Determine the (X, Y) coordinate at the center of the cell enclosing the given text.  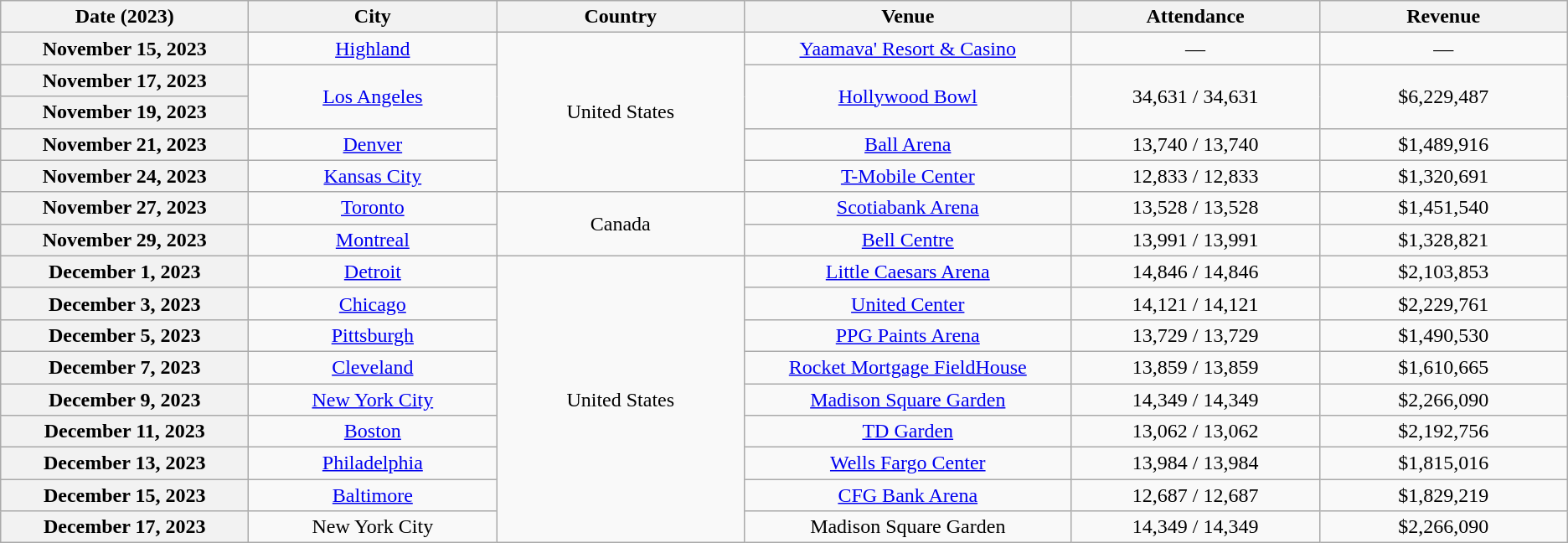
November 29, 2023 (125, 240)
$6,229,487 (1443, 96)
December 15, 2023 (125, 495)
City (373, 17)
$2,192,756 (1443, 432)
December 1, 2023 (125, 271)
Cleveland (373, 367)
Yaamava' Resort & Casino (908, 49)
Denver (373, 144)
Hollywood Bowl (908, 96)
$1,451,540 (1443, 208)
December 17, 2023 (125, 527)
13,528 / 13,528 (1195, 208)
34,631 / 34,631 (1195, 96)
December 9, 2023 (125, 400)
13,740 / 13,740 (1195, 144)
$2,229,761 (1443, 303)
Chicago (373, 303)
December 7, 2023 (125, 367)
December 13, 2023 (125, 463)
Bell Centre (908, 240)
Detroit (373, 271)
November 17, 2023 (125, 80)
Country (621, 17)
Revenue (1443, 17)
December 3, 2023 (125, 303)
Kansas City (373, 176)
12,687 / 12,687 (1195, 495)
November 21, 2023 (125, 144)
CFG Bank Arena (908, 495)
13,062 / 13,062 (1195, 432)
$1,320,691 (1443, 176)
December 5, 2023 (125, 335)
December 11, 2023 (125, 432)
13,859 / 13,859 (1195, 367)
T-Mobile Center (908, 176)
Toronto (373, 208)
November 19, 2023 (125, 112)
PPG Paints Arena (908, 335)
13,991 / 13,991 (1195, 240)
November 27, 2023 (125, 208)
Rocket Mortgage FieldHouse (908, 367)
United Center (908, 303)
Highland (373, 49)
November 24, 2023 (125, 176)
$1,328,821 (1443, 240)
Los Angeles (373, 96)
14,846 / 14,846 (1195, 271)
November 15, 2023 (125, 49)
Philadelphia (373, 463)
Ball Arena (908, 144)
Wells Fargo Center (908, 463)
14,121 / 14,121 (1195, 303)
$1,829,219 (1443, 495)
$2,103,853 (1443, 271)
$1,490,530 (1443, 335)
$1,815,016 (1443, 463)
Attendance (1195, 17)
Venue (908, 17)
Montreal (373, 240)
Pittsburgh (373, 335)
Canada (621, 224)
13,984 / 13,984 (1195, 463)
TD Garden (908, 432)
Baltimore (373, 495)
Little Caesars Arena (908, 271)
Date (2023) (125, 17)
13,729 / 13,729 (1195, 335)
12,833 / 12,833 (1195, 176)
Scotiabank Arena (908, 208)
$1,489,916 (1443, 144)
$1,610,665 (1443, 367)
Boston (373, 432)
